Pinpoint the cell where the given text exists, returning its (X, Y) midpoint coordinate. 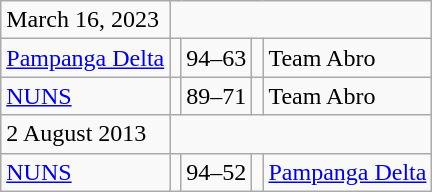
March 16, 2023 (86, 20)
89–71 (216, 96)
94–63 (216, 58)
2 August 2013 (86, 134)
94–52 (216, 172)
